Extract the (X, Y) coordinate from the center of the cell holding the provided text.  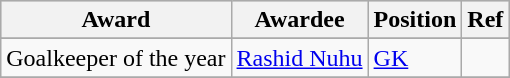
Awardee (300, 20)
Rashid Nuhu (300, 58)
Ref (486, 20)
Position (415, 20)
Award (116, 20)
GK (415, 58)
Goalkeeper of the year (116, 58)
